Pinpoint the cell where the given text exists, returning its [x, y] midpoint coordinate. 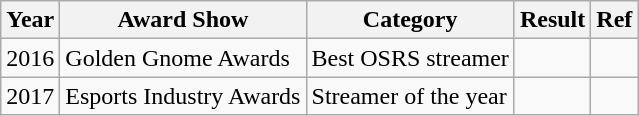
2016 [30, 58]
Golden Gnome Awards [183, 58]
Streamer of the year [410, 96]
Best OSRS streamer [410, 58]
Ref [614, 20]
Category [410, 20]
Year [30, 20]
Result [552, 20]
Award Show [183, 20]
2017 [30, 96]
Esports Industry Awards [183, 96]
